Return the (X, Y) coordinate for the center point of the cell that contains the specified text.  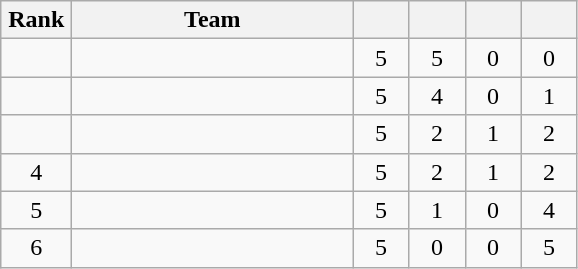
Rank (36, 20)
6 (36, 248)
Team (212, 20)
